Locate the cell with the specified text and output its (x, y) center coordinate. 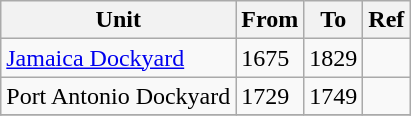
Port Antonio Dockyard (118, 96)
1675 (270, 58)
From (270, 20)
Ref (386, 20)
Jamaica Dockyard (118, 58)
1729 (270, 96)
1829 (334, 58)
Unit (118, 20)
1749 (334, 96)
To (334, 20)
